Pinpoint the cell where the given text exists, returning its (x, y) midpoint coordinate. 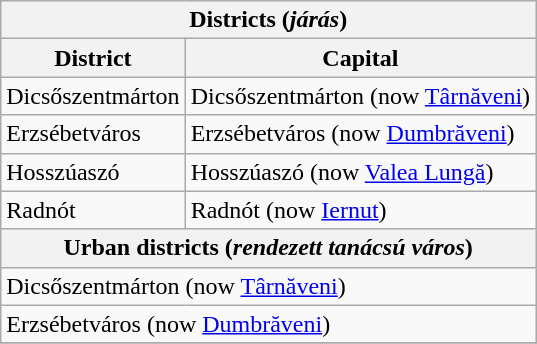
Urban districts (rendezett tanácsú város) (268, 248)
District (93, 58)
Capital (360, 58)
Radnót (93, 210)
Districts (járás) (268, 20)
Dicsőszentmárton (93, 96)
Erzsébetváros (93, 134)
Hosszúaszó (now Valea Lungă) (360, 172)
Hosszúaszó (93, 172)
Radnót (now Iernut) (360, 210)
